Detect which cell encompasses the target text, then output its (X, Y) center coordinate. 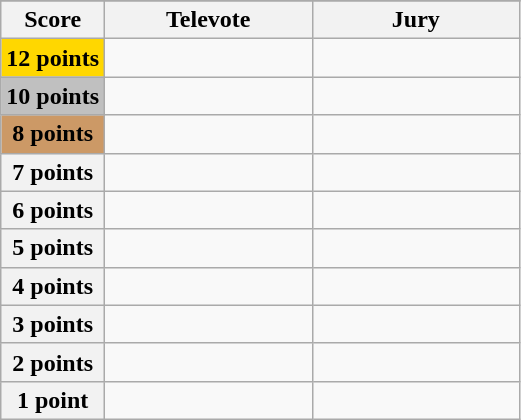
7 points (53, 172)
5 points (53, 248)
10 points (53, 96)
8 points (53, 134)
Score (53, 20)
3 points (53, 324)
6 points (53, 210)
4 points (53, 286)
1 point (53, 400)
Televote (209, 20)
12 points (53, 58)
Jury (416, 20)
2 points (53, 362)
